Pinpoint the cell where the given text exists, returning its [X, Y] midpoint coordinate. 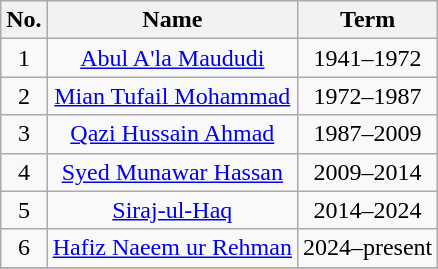
1941–1972 [367, 58]
Syed Munawar Hassan [172, 172]
No. [24, 20]
1987–2009 [367, 134]
Name [172, 20]
Abul A'la Maududi [172, 58]
2024–present [367, 248]
Term [367, 20]
5 [24, 210]
Mian Tufail Mohammad [172, 96]
Hafiz Naeem ur Rehman [172, 248]
Qazi Hussain Ahmad [172, 134]
3 [24, 134]
2014–2024 [367, 210]
1972–1987 [367, 96]
6 [24, 248]
1 [24, 58]
2009–2014 [367, 172]
2 [24, 96]
Siraj-ul-Haq [172, 210]
4 [24, 172]
